From the cell containing the given text, extract its center point as (X, Y) coordinate. 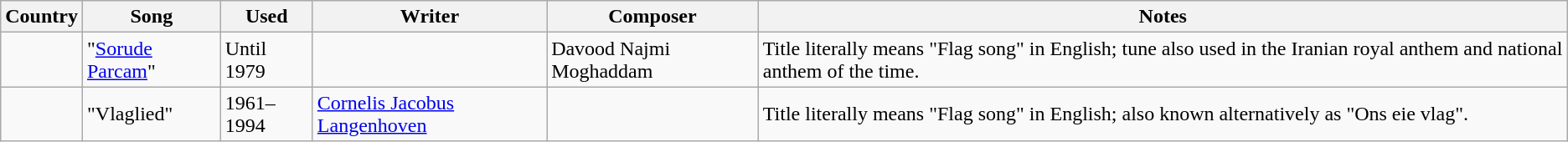
1961–1994 (266, 114)
Until 1979 (266, 60)
Cornelis Jacobus Langenhoven (429, 114)
"Vlaglied" (151, 114)
Used (266, 17)
Song (151, 17)
Country (42, 17)
Writer (429, 17)
Title literally means "Flag song" in English; tune also used in the Iranian royal anthem and national anthem of the time. (1163, 60)
Title literally means "Flag song" in English; also known alternatively as "Ons eie vlag". (1163, 114)
Davood Najmi Moghaddam (653, 60)
"Sorude Parcam" (151, 60)
Composer (653, 17)
Notes (1163, 17)
